Extract the (x, y) coordinate from the center of the cell holding the provided text.  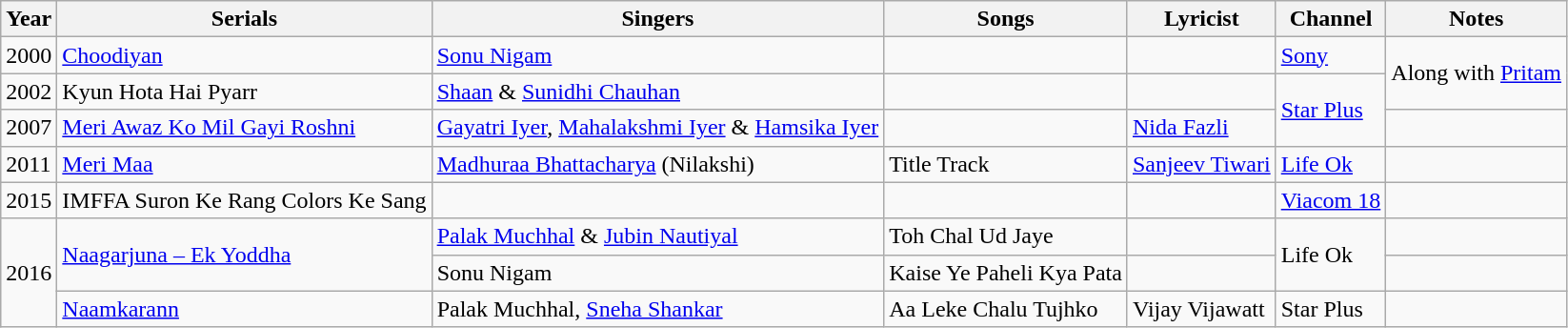
Serials (244, 19)
2007 (29, 128)
Nida Fazli (1201, 128)
Vijay Vijawatt (1201, 309)
Sony (1331, 55)
Aa Leke Chalu Tujhko (1006, 309)
Naagarjuna – Ek Yoddha (244, 255)
Choodiyan (244, 55)
Palak Muchhal & Jubin Nautiyal (657, 236)
2011 (29, 164)
Channel (1331, 19)
Palak Muchhal, Sneha Shankar (657, 309)
Singers (657, 19)
2000 (29, 55)
IMFFA Suron Ke Rang Colors Ke Sang (244, 200)
Title Track (1006, 164)
Along with Pritam (1477, 73)
Viacom 18 (1331, 200)
Kaise Ye Paheli Kya Pata (1006, 273)
Sanjeev Tiwari (1201, 164)
Toh Chal Ud Jaye (1006, 236)
Gayatri Iyer, Mahalakshmi Iyer & Hamsika Iyer (657, 128)
2015 (29, 200)
Songs (1006, 19)
Notes (1477, 19)
2002 (29, 92)
2016 (29, 273)
Kyun Hota Hai Pyarr (244, 92)
Lyricist (1201, 19)
Madhuraa Bhattacharya (Nilakshi) (657, 164)
Year (29, 19)
Meri Maa (244, 164)
Shaan & Sunidhi Chauhan (657, 92)
Naamkarann (244, 309)
Meri Awaz Ko Mil Gayi Roshni (244, 128)
